Scan for the cell matching the given text and deliver its (x, y) coordinate at center. 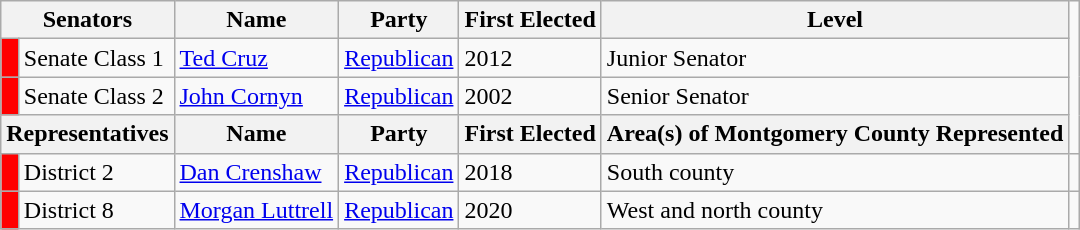
2020 (530, 210)
Representatives (88, 134)
Level (834, 20)
2018 (530, 172)
Area(s) of Montgomery County Represented (834, 134)
District 8 (96, 210)
West and north county (834, 210)
Ted Cruz (256, 58)
Morgan Luttrell (256, 210)
Junior Senator (834, 58)
South county (834, 172)
Dan Crenshaw (256, 172)
Senate Class 1 (96, 58)
Senate Class 2 (96, 96)
John Cornyn (256, 96)
2002 (530, 96)
District 2 (96, 172)
2012 (530, 58)
Senior Senator (834, 96)
Senators (88, 20)
